From the cell containing the given text, extract its center point as (X, Y) coordinate. 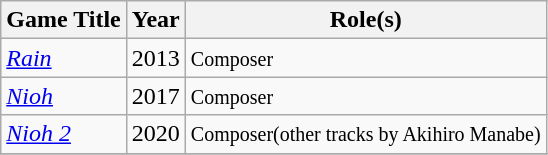
Composer(other tracks by Akihiro Manabe) (366, 134)
2013 (156, 58)
Nioh 2 (64, 134)
Game Title (64, 20)
Nioh (64, 96)
Year (156, 20)
2020 (156, 134)
Rain (64, 58)
2017 (156, 96)
Role(s) (366, 20)
